Determine the [x, y] coordinate at the center of the cell enclosing the given text.  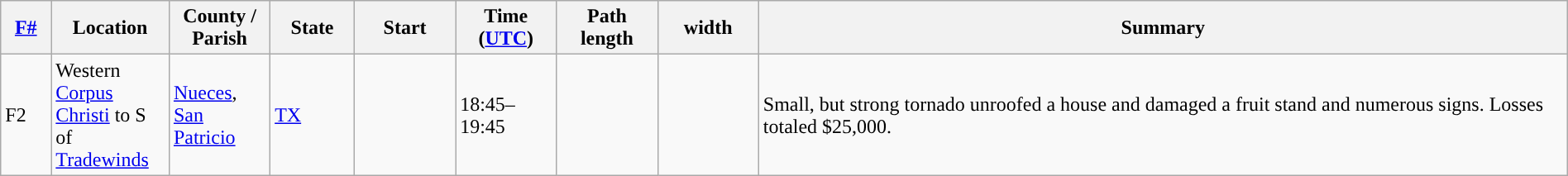
Location [111, 28]
width [708, 28]
TX [313, 115]
F2 [26, 115]
County / Parish [219, 28]
18:45–19:45 [506, 115]
State [313, 28]
Small, but strong tornado unroofed a house and damaged a fruit stand and numerous signs. Losses totaled $25,000. [1163, 115]
F# [26, 28]
Western Corpus Christi to S of Tradewinds [111, 115]
Summary [1163, 28]
Time (UTC) [506, 28]
Path length [607, 28]
Start [404, 28]
Nueces, San Patricio [219, 115]
